Return the [X, Y] coordinate for the center point of the cell that contains the specified text.  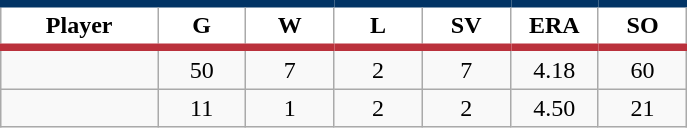
60 [642, 68]
ERA [554, 26]
L [378, 26]
W [290, 26]
SV [466, 26]
4.18 [554, 68]
50 [202, 68]
G [202, 26]
SO [642, 26]
1 [290, 108]
Player [80, 26]
4.50 [554, 108]
11 [202, 108]
21 [642, 108]
